Capture the cell that displays the provided text and extract its [x, y] central coordinate. 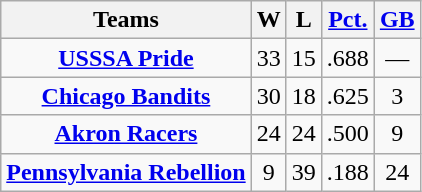
.500 [348, 134]
Pennsylvania Rebellion [126, 172]
3 [397, 96]
— [397, 58]
39 [304, 172]
Akron Racers [126, 134]
Teams [126, 20]
W [268, 20]
USSSA Pride [126, 58]
Chicago Bandits [126, 96]
Pct. [348, 20]
.188 [348, 172]
L [304, 20]
.688 [348, 58]
15 [304, 58]
18 [304, 96]
30 [268, 96]
.625 [348, 96]
33 [268, 58]
GB [397, 20]
